Detect which cell encompasses the target text, then output its (x, y) center coordinate. 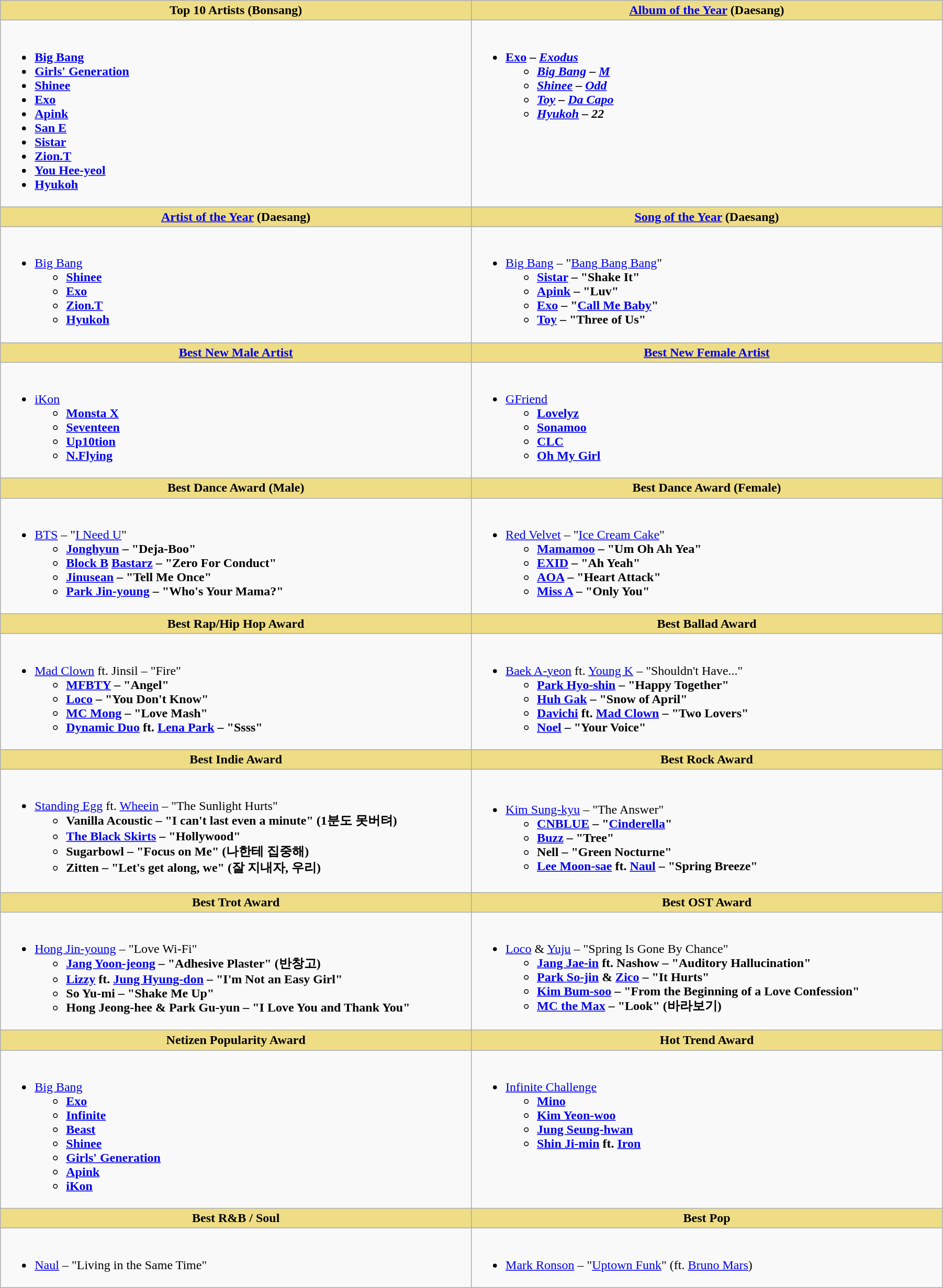
Best R&B / Soul (236, 1218)
Best Rap/Hip Hop Award (236, 624)
BTS – "I Need U"Jonghyun – "Deja-Boo"Block B Bastarz – "Zero For Conduct"Jinusean – "Tell Me Once"Park Jin-young – "Who's Your Mama?" (236, 556)
Exo – ExodusBig Bang – MShinee – OddToy – Da CapoHyukoh – 22 (707, 114)
Hot Trend Award (707, 1040)
Best OST Award (707, 902)
Big Bang – "Bang Bang Bang"Sistar – "Shake It"Apink – "Luv"Exo – "Call Me Baby"Toy – "Three of Us" (707, 285)
Best Pop (707, 1218)
Top 10 Artists (Bonsang) (236, 10)
Mad Clown ft. Jinsil – "Fire"MFBTY – "Angel"Loco – "You Don't Know"MC Mong – "Love Mash"Dynamic Duo ft. Lena Park – "Ssss" (236, 691)
Naul – "Living in the Same Time" (236, 1258)
Artist of the Year (Daesang) (236, 217)
GFriendLovelyzSonamooCLCOh My Girl (707, 420)
Big BangShineeExoZion.THyukoh (236, 285)
Red Velvet – "Ice Cream Cake"Mamamoo – "Um Oh Ah Yea"EXID – "Ah Yeah"AOA – "Heart Attack"Miss A – "Only You" (707, 556)
Big BangGirls' GenerationShineeExoApinkSan ESistarZion.TYou Hee-yeolHyukoh (236, 114)
Netizen Popularity Award (236, 1040)
Best New Female Artist (707, 352)
Best Dance Award (Male) (236, 488)
Best Trot Award (236, 902)
Album of the Year (Daesang) (707, 10)
Kim Sung-kyu – "The Answer"CNBLUE – "Cinderella"Buzz – "Tree"Nell – "Green Nocturne"Lee Moon-sae ft. Naul – "Spring Breeze" (707, 830)
Best New Male Artist (236, 352)
Big BangExoInfiniteBeastShineeGirls' GenerationApinkiKon (236, 1129)
Best Dance Award (Female) (707, 488)
Best Indie Award (236, 759)
iKonMonsta XSeventeenUp10tionN.Flying (236, 420)
Best Ballad Award (707, 624)
Song of the Year (Daesang) (707, 217)
Mark Ronson – "Uptown Funk" (ft. Bruno Mars) (707, 1258)
Best Rock Award (707, 759)
Infinite ChallengeMinoKim Yeon-wooJung Seung-hwanShin Ji-min ft. Iron (707, 1129)
